Identify which cell holds the provided text, then report its (x, y) central coordinate. 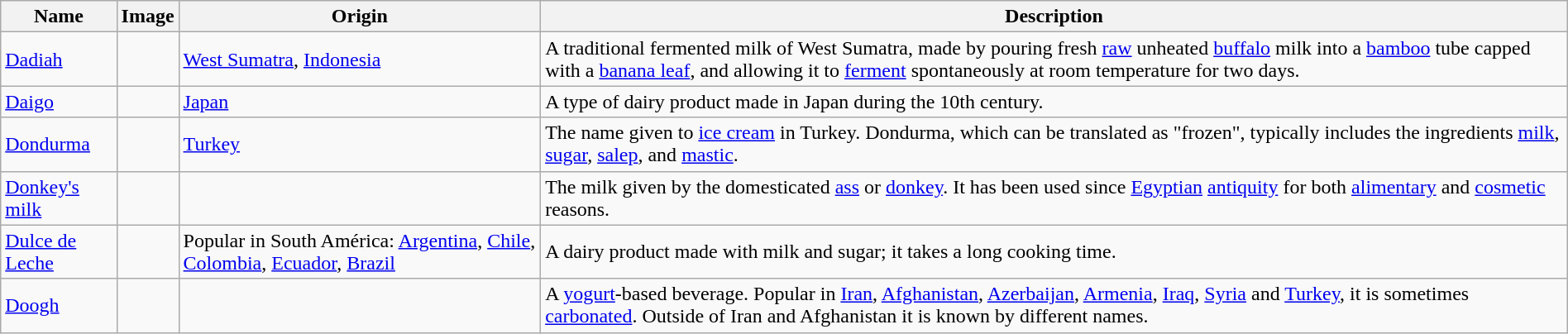
A dairy product made with milk and sugar; it takes a long cooking time. (1054, 251)
Doogh (59, 306)
Popular in South América: Argentina, Chile, Colombia, Ecuador, Brazil (360, 251)
The milk given by the domesticated ass or donkey. It has been used since Egyptian antiquity for both alimentary and cosmetic reasons. (1054, 198)
Description (1054, 17)
Turkey (360, 144)
Dadiah (59, 60)
Dulce de Leche (59, 251)
Dondurma (59, 144)
Daigo (59, 102)
Origin (360, 17)
Name (59, 17)
Donkey's milk (59, 198)
Japan (360, 102)
A type of dairy product made in Japan during the 10th century. (1054, 102)
West Sumatra, Indonesia (360, 60)
Image (147, 17)
